For the text-containing cell, return its midpoint in [X, Y] coordinate format. 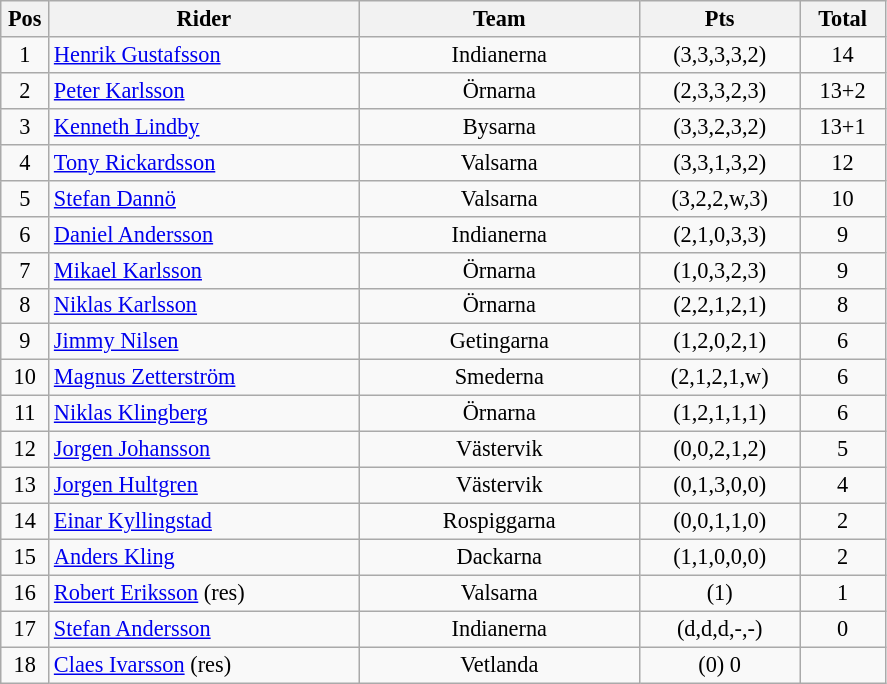
15 [25, 557]
11 [25, 414]
Magnus Zetterström [204, 378]
Total [842, 19]
(1,0,3,2,3) [719, 270]
Getingarna [499, 342]
13+1 [842, 126]
Peter Karlsson [204, 90]
Stefan Dannö [204, 198]
Tony Rickardsson [204, 162]
(0,0,2,1,2) [719, 450]
Rospiggarna [499, 521]
(0,0,1,1,0) [719, 521]
18 [25, 665]
Pts [719, 19]
Vetlanda [499, 665]
13+2 [842, 90]
Robert Eriksson (res) [204, 593]
Einar Kyllingstad [204, 521]
(3,3,3,3,2) [719, 55]
Smederna [499, 378]
Mikael Karlsson [204, 270]
Dackarna [499, 557]
Pos [25, 19]
(1,1,0,0,0) [719, 557]
(1) [719, 593]
Jorgen Hultgren [204, 485]
0 [842, 629]
(3,3,1,3,2) [719, 162]
7 [25, 270]
17 [25, 629]
Niklas Karlsson [204, 306]
(2,1,2,1,w) [719, 378]
Kenneth Lindby [204, 126]
13 [25, 485]
Niklas Klingberg [204, 414]
Stefan Andersson [204, 629]
Anders Kling [204, 557]
Jimmy Nilsen [204, 342]
(1,2,0,2,1) [719, 342]
Bysarna [499, 126]
3 [25, 126]
(1,2,1,1,1) [719, 414]
(3,3,2,3,2) [719, 126]
Claes Ivarsson (res) [204, 665]
(2,3,3,2,3) [719, 90]
16 [25, 593]
(2,1,0,3,3) [719, 234]
Henrik Gustafsson [204, 55]
Daniel Andersson [204, 234]
(0) 0 [719, 665]
(0,1,3,0,0) [719, 485]
(3,2,2,w,3) [719, 198]
Team [499, 19]
(d,d,d,-,-) [719, 629]
Jorgen Johansson [204, 450]
Rider [204, 19]
(2,2,1,2,1) [719, 306]
